Output the (X, Y) coordinate of the center of the cell containing the given text.  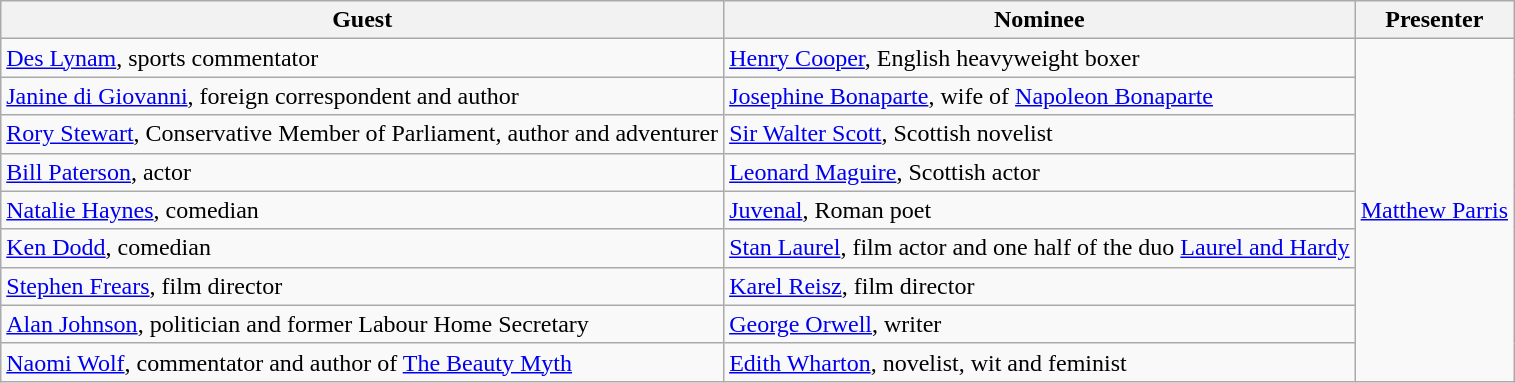
Josephine Bonaparte, wife of Napoleon Bonaparte (1040, 96)
Karel Reisz, film director (1040, 286)
George Orwell, writer (1040, 324)
Henry Cooper, English heavyweight boxer (1040, 58)
Alan Johnson, politician and former Labour Home Secretary (362, 324)
Naomi Wolf, commentator and author of The Beauty Myth (362, 362)
Guest (362, 20)
Janine di Giovanni, foreign correspondent and author (362, 96)
Stan Laurel, film actor and one half of the duo Laurel and Hardy (1040, 248)
Presenter (1434, 20)
Des Lynam, sports commentator (362, 58)
Sir Walter Scott, Scottish novelist (1040, 134)
Matthew Parris (1434, 210)
Leonard Maguire, Scottish actor (1040, 172)
Natalie Haynes, comedian (362, 210)
Nominee (1040, 20)
Edith Wharton, novelist, wit and feminist (1040, 362)
Rory Stewart, Conservative Member of Parliament, author and adventurer (362, 134)
Bill Paterson, actor (362, 172)
Ken Dodd, comedian (362, 248)
Stephen Frears, film director (362, 286)
Juvenal, Roman poet (1040, 210)
